Return the (x, y) coordinate for the center point of the cell that contains the specified text.  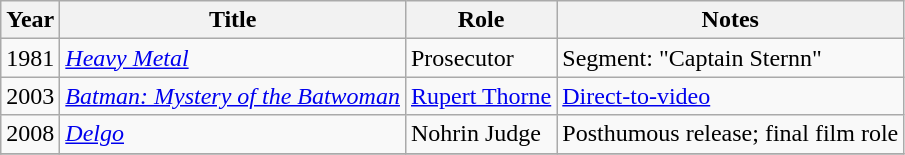
2003 (30, 96)
Nohrin Judge (480, 134)
Batman: Mystery of the Batwoman (233, 96)
Delgo (233, 134)
Posthumous release; final film role (730, 134)
Title (233, 20)
Heavy Metal (233, 58)
Role (480, 20)
Notes (730, 20)
Segment: "Captain Sternn" (730, 58)
Year (30, 20)
Rupert Thorne (480, 96)
2008 (30, 134)
Direct-to-video (730, 96)
1981 (30, 58)
Prosecutor (480, 58)
